Provide the (x, y) coordinate of the cell's center where the given text is located.  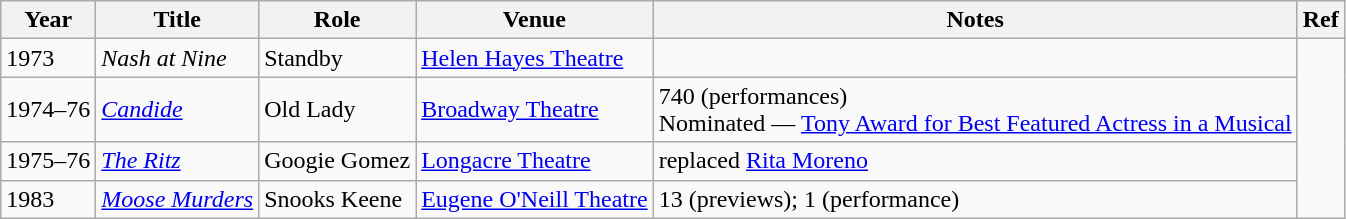
Role (338, 20)
replaced Rita Moreno (975, 161)
13 (previews); 1 (performance) (975, 199)
1983 (48, 199)
Moose Murders (178, 199)
Venue (535, 20)
Eugene O'Neill Theatre (535, 199)
Title (178, 20)
Candide (178, 110)
Standby (338, 58)
1975–76 (48, 161)
Old Lady (338, 110)
Helen Hayes Theatre (535, 58)
Googie Gomez (338, 161)
1974–76 (48, 110)
Notes (975, 20)
Nash at Nine (178, 58)
Snooks Keene (338, 199)
The Ritz (178, 161)
1973 (48, 58)
Longacre Theatre (535, 161)
Broadway Theatre (535, 110)
Ref (1320, 20)
Year (48, 20)
740 (performances)Nominated — Tony Award for Best Featured Actress in a Musical (975, 110)
